Locate the cell with the specified text and output its [x, y] center coordinate. 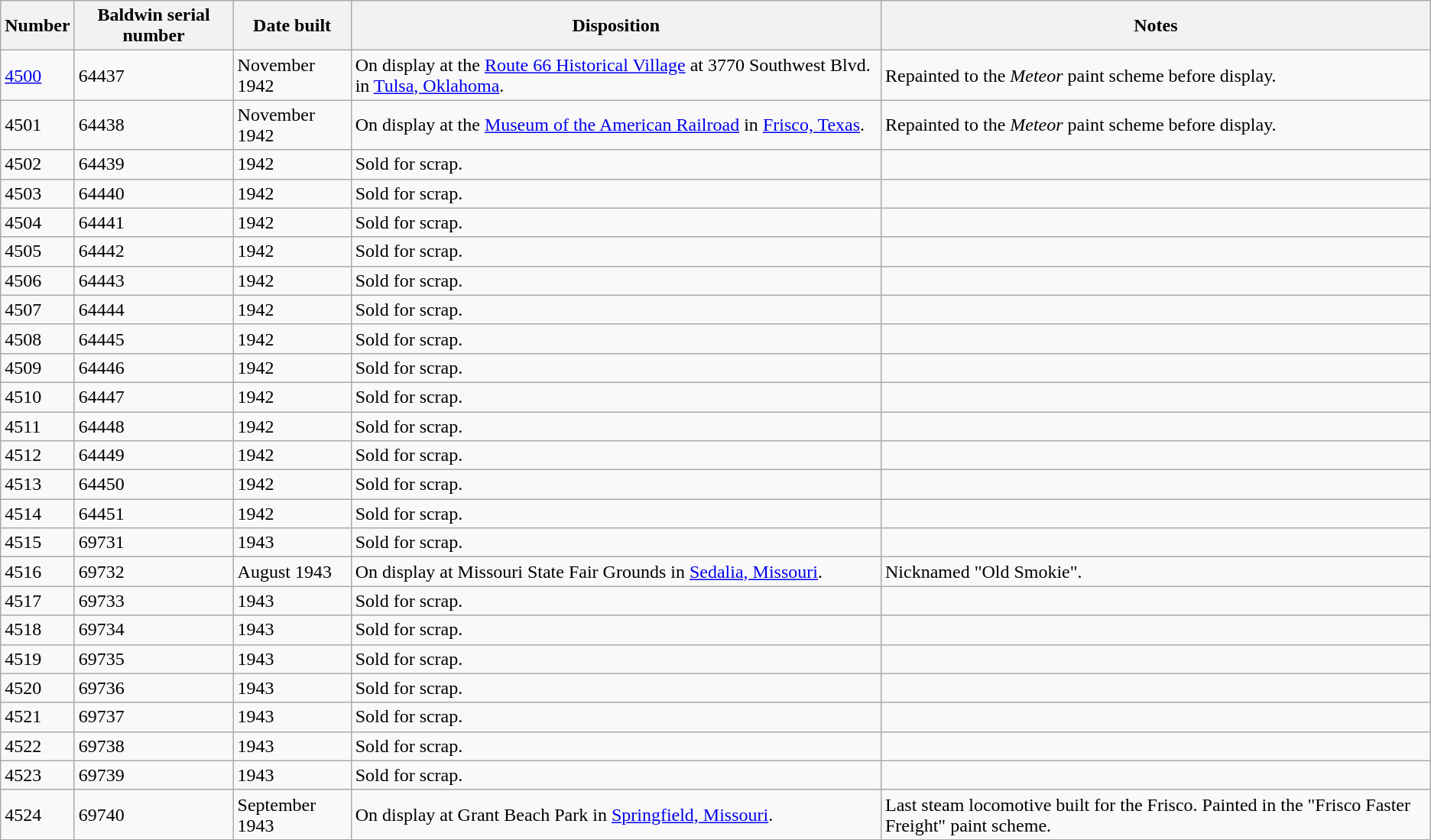
4524 [37, 815]
69737 [154, 717]
4519 [37, 659]
4516 [37, 572]
Disposition [616, 26]
69734 [154, 630]
4513 [37, 485]
On display at Grant Beach Park in Springfield, Missouri. [616, 815]
64442 [154, 251]
64447 [154, 397]
64441 [154, 222]
64440 [154, 193]
August 1943 [292, 572]
4508 [37, 339]
64446 [154, 368]
4504 [37, 222]
Notes [1156, 26]
4500 [37, 75]
69739 [154, 775]
69738 [154, 746]
4521 [37, 717]
Date built [292, 26]
Number [37, 26]
69732 [154, 572]
69735 [154, 659]
64451 [154, 514]
4511 [37, 426]
4509 [37, 368]
4520 [37, 688]
69736 [154, 688]
4506 [37, 281]
4505 [37, 251]
64444 [154, 310]
Nicknamed "Old Smokie". [1156, 572]
4502 [37, 164]
64445 [154, 339]
64448 [154, 426]
On display at the Museum of the American Railroad in Frisco, Texas. [616, 125]
Last steam locomotive built for the Frisco. Painted in the "Frisco Faster Freight" paint scheme. [1156, 815]
Baldwin serial number [154, 26]
4523 [37, 775]
69740 [154, 815]
64437 [154, 75]
64449 [154, 456]
64438 [154, 125]
4501 [37, 125]
On display at the Route 66 Historical Village at 3770 Southwest Blvd. in Tulsa, Oklahoma. [616, 75]
4503 [37, 193]
4517 [37, 601]
4515 [37, 543]
4507 [37, 310]
4512 [37, 456]
69733 [154, 601]
64439 [154, 164]
4518 [37, 630]
4514 [37, 514]
4510 [37, 397]
4522 [37, 746]
64443 [154, 281]
69731 [154, 543]
On display at Missouri State Fair Grounds in Sedalia, Missouri. [616, 572]
September 1943 [292, 815]
64450 [154, 485]
